Return (x, y) of the center of cell containing provided text 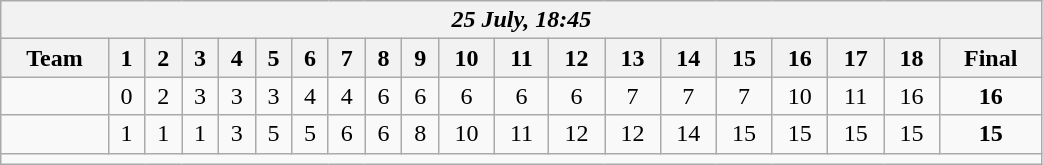
25 July, 18:45 (522, 20)
Team (54, 58)
17 (856, 58)
0 (126, 96)
9 (420, 58)
13 (633, 58)
Final (990, 58)
18 (912, 58)
